From the cell containing the given text, extract its center point as [x, y] coordinate. 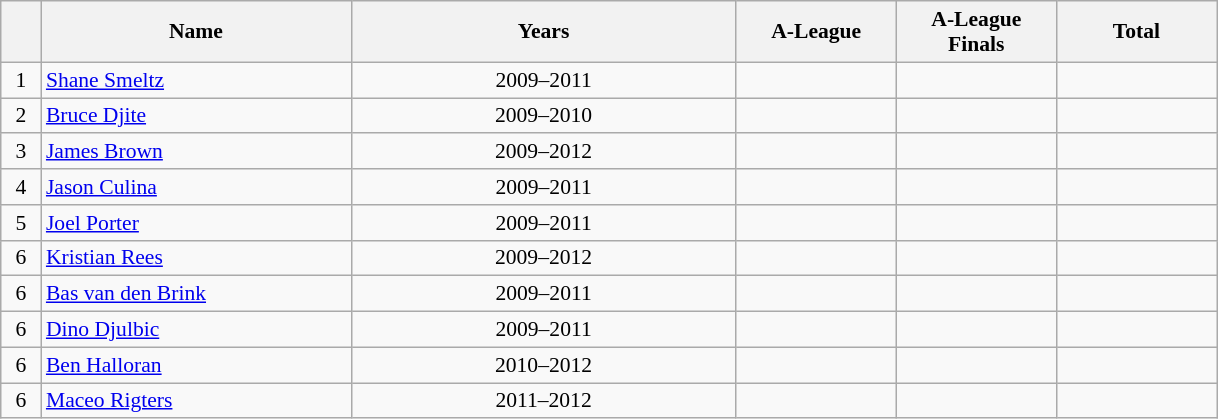
3 [21, 152]
Maceo Rigters [196, 401]
Joel Porter [196, 223]
James Brown [196, 152]
1 [21, 80]
4 [21, 187]
Ben Halloran [196, 365]
5 [21, 223]
2010–2012 [544, 365]
Total [1136, 32]
Kristian Rees [196, 258]
2009–2010 [544, 116]
A-League Finals [976, 32]
Bas van den Brink [196, 294]
A-League [816, 32]
Shane Smeltz [196, 80]
2011–2012 [544, 401]
Bruce Djite [196, 116]
Years [544, 32]
Dino Djulbic [196, 330]
2 [21, 116]
Name [196, 32]
Jason Culina [196, 187]
